Determine the [x, y] coordinate at the center of the cell enclosing the given text.  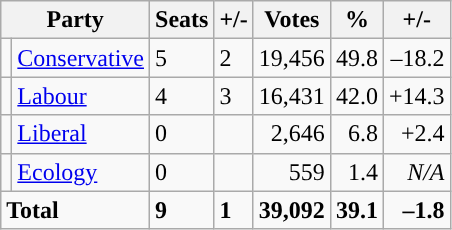
N/A [416, 172]
2 [234, 58]
% [356, 20]
Ecology [81, 172]
Total [76, 210]
1 [234, 210]
3 [234, 96]
9 [182, 210]
Conservative [81, 58]
+14.3 [416, 96]
39,092 [292, 210]
5 [182, 58]
Liberal [81, 134]
1.4 [356, 172]
559 [292, 172]
Party [76, 20]
6.8 [356, 134]
42.0 [356, 96]
+2.4 [416, 134]
16,431 [292, 96]
19,456 [292, 58]
Seats [182, 20]
Votes [292, 20]
49.8 [356, 58]
–18.2 [416, 58]
4 [182, 96]
39.1 [356, 210]
Labour [81, 96]
–1.8 [416, 210]
2,646 [292, 134]
